Extract the (X, Y) coordinate from the center of the cell holding the provided text.  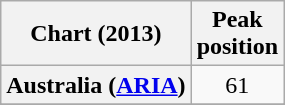
Peakposition (237, 34)
Chart (2013) (96, 34)
61 (237, 85)
Australia (ARIA) (96, 85)
